Locate the cell with the specified text and output its [X, Y] center coordinate. 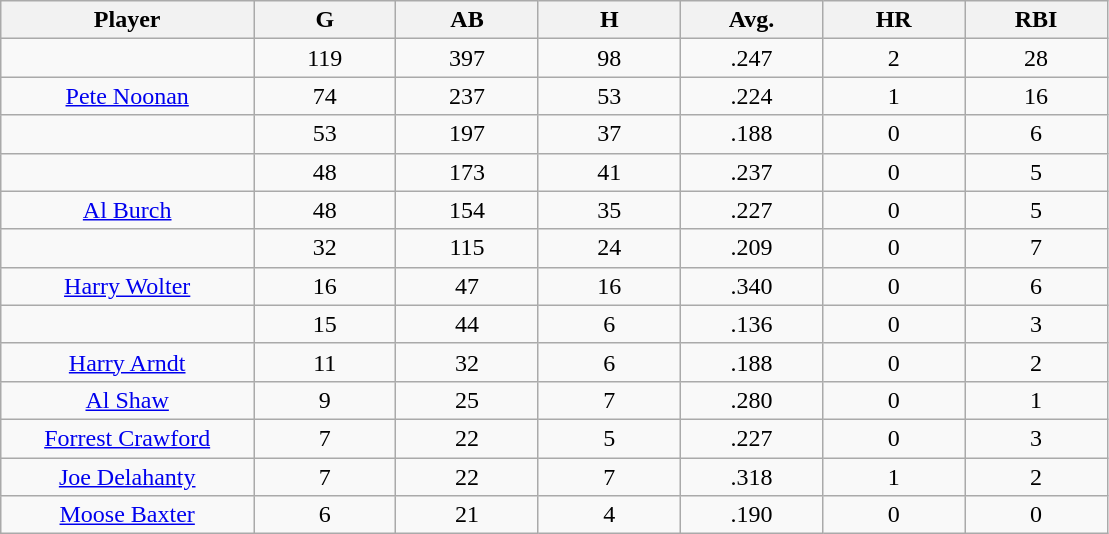
.136 [751, 324]
Pete Noonan [128, 96]
11 [325, 362]
.340 [751, 286]
98 [609, 58]
.224 [751, 96]
.280 [751, 400]
397 [467, 58]
Avg. [751, 20]
37 [609, 134]
21 [467, 515]
25 [467, 400]
Player [128, 20]
RBI [1036, 20]
173 [467, 172]
74 [325, 96]
24 [609, 248]
.247 [751, 58]
Harry Wolter [128, 286]
Moose Baxter [128, 515]
Al Shaw [128, 400]
H [609, 20]
4 [609, 515]
G [325, 20]
.237 [751, 172]
237 [467, 96]
.190 [751, 515]
Al Burch [128, 210]
154 [467, 210]
35 [609, 210]
Forrest Crawford [128, 438]
47 [467, 286]
115 [467, 248]
.209 [751, 248]
Joe Delahanty [128, 477]
28 [1036, 58]
AB [467, 20]
HR [894, 20]
119 [325, 58]
197 [467, 134]
Harry Arndt [128, 362]
15 [325, 324]
44 [467, 324]
41 [609, 172]
.318 [751, 477]
9 [325, 400]
